Return (x, y) of the center of cell containing provided text 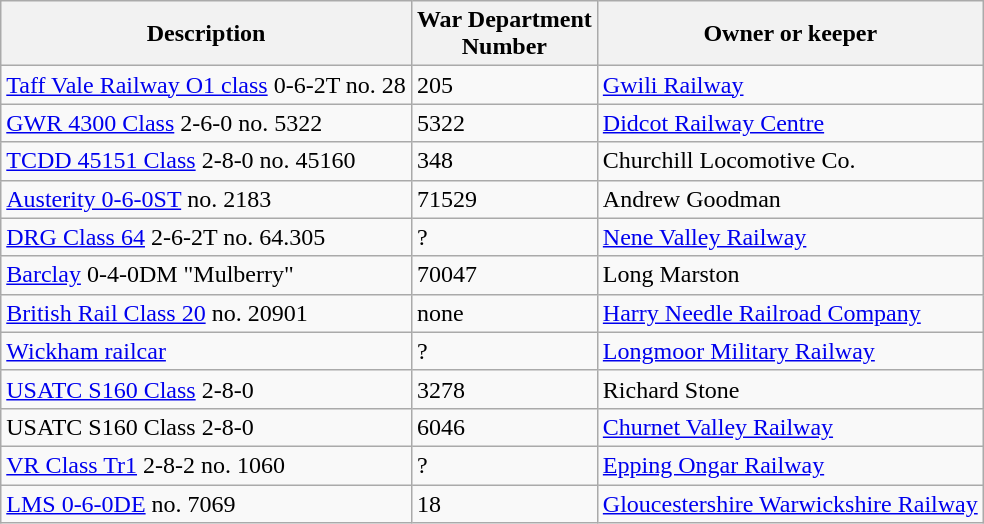
18 (504, 503)
Didcot Railway Centre (790, 123)
GWR 4300 Class 2-6-0 no. 5322 (206, 123)
LMS 0-6-0DE no. 7069 (206, 503)
War DepartmentNumber (504, 34)
Richard Stone (790, 389)
Wickham railcar (206, 351)
DRG Class 64 2-6-2T no. 64.305 (206, 237)
348 (504, 161)
Description (206, 34)
71529 (504, 199)
Long Marston (790, 275)
3278 (504, 389)
TCDD 45151 Class 2-8-0 no. 45160 (206, 161)
none (504, 313)
Austerity 0-6-0ST no. 2183 (206, 199)
Gwili Railway (790, 85)
Owner or keeper (790, 34)
British Rail Class 20 no. 20901 (206, 313)
Harry Needle Railroad Company (790, 313)
Epping Ongar Railway (790, 465)
Gloucestershire Warwickshire Railway (790, 503)
Taff Vale Railway O1 class 0-6-2T no. 28 (206, 85)
Nene Valley Railway (790, 237)
VR Class Tr1 2-8-2 no. 1060 (206, 465)
Barclay 0-4-0DM "Mulberry" (206, 275)
Churnet Valley Railway (790, 427)
Longmoor Military Railway (790, 351)
Churchill Locomotive Co. (790, 161)
70047 (504, 275)
6046 (504, 427)
5322 (504, 123)
Andrew Goodman (790, 199)
205 (504, 85)
